Determine the [x, y] coordinate at the center of the cell enclosing the given text.  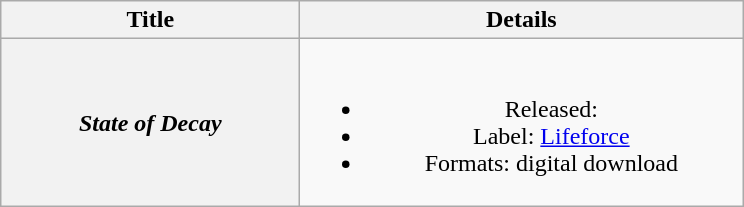
Title [150, 20]
State of Decay [150, 122]
Details [522, 20]
Released: Label: LifeforceFormats: digital download [522, 122]
